For the text-containing cell, return its midpoint in [x, y] coordinate format. 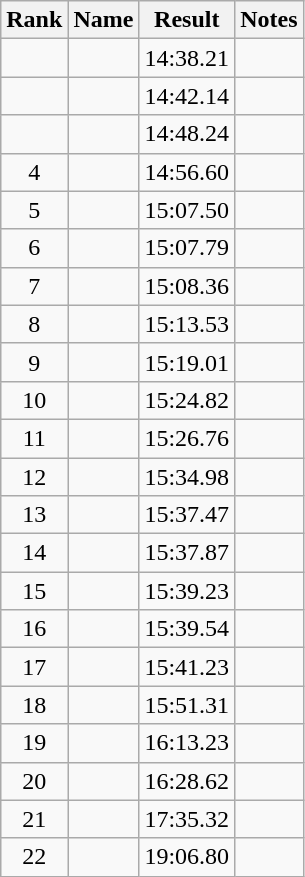
14:42.14 [187, 96]
17:35.32 [187, 819]
6 [34, 248]
15:34.98 [187, 477]
15:37.47 [187, 515]
14:56.60 [187, 172]
15:51.31 [187, 705]
15:07.50 [187, 210]
19:06.80 [187, 857]
17 [34, 667]
20 [34, 781]
Name [104, 20]
Notes [269, 20]
Rank [34, 20]
18 [34, 705]
15:39.54 [187, 629]
16:28.62 [187, 781]
14:38.21 [187, 58]
15:19.01 [187, 362]
14 [34, 553]
15:41.23 [187, 667]
15:08.36 [187, 286]
4 [34, 172]
15:39.23 [187, 591]
Result [187, 20]
21 [34, 819]
16 [34, 629]
16:13.23 [187, 743]
19 [34, 743]
11 [34, 438]
15:37.87 [187, 553]
8 [34, 324]
14:48.24 [187, 134]
15:26.76 [187, 438]
15 [34, 591]
15:07.79 [187, 248]
7 [34, 286]
22 [34, 857]
15:24.82 [187, 400]
12 [34, 477]
5 [34, 210]
15:13.53 [187, 324]
10 [34, 400]
9 [34, 362]
13 [34, 515]
